Identify which cell holds the provided text, then report its (X, Y) central coordinate. 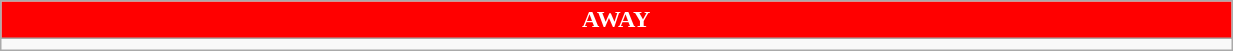
AWAY (616, 20)
